Scan for the cell matching the given text and deliver its [X, Y] coordinate at center. 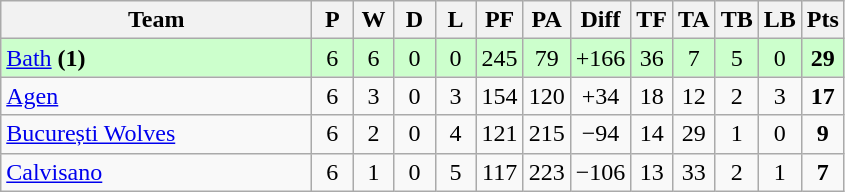
PA [546, 20]
−94 [600, 134]
154 [500, 96]
PF [500, 20]
36 [652, 58]
121 [500, 134]
Bath (1) [156, 58]
17 [822, 96]
79 [546, 58]
117 [500, 172]
TA [694, 20]
−106 [600, 172]
P [332, 20]
33 [694, 172]
Pts [822, 20]
+166 [600, 58]
9 [822, 134]
13 [652, 172]
Diff [600, 20]
L [456, 20]
W [374, 20]
TF [652, 20]
LB [780, 20]
223 [546, 172]
Agen [156, 96]
București Wolves [156, 134]
Team [156, 20]
18 [652, 96]
120 [546, 96]
4 [456, 134]
12 [694, 96]
14 [652, 134]
D [414, 20]
215 [546, 134]
TB [736, 20]
Calvisano [156, 172]
+34 [600, 96]
245 [500, 58]
